For the text-containing cell, return its midpoint in (X, Y) coordinate format. 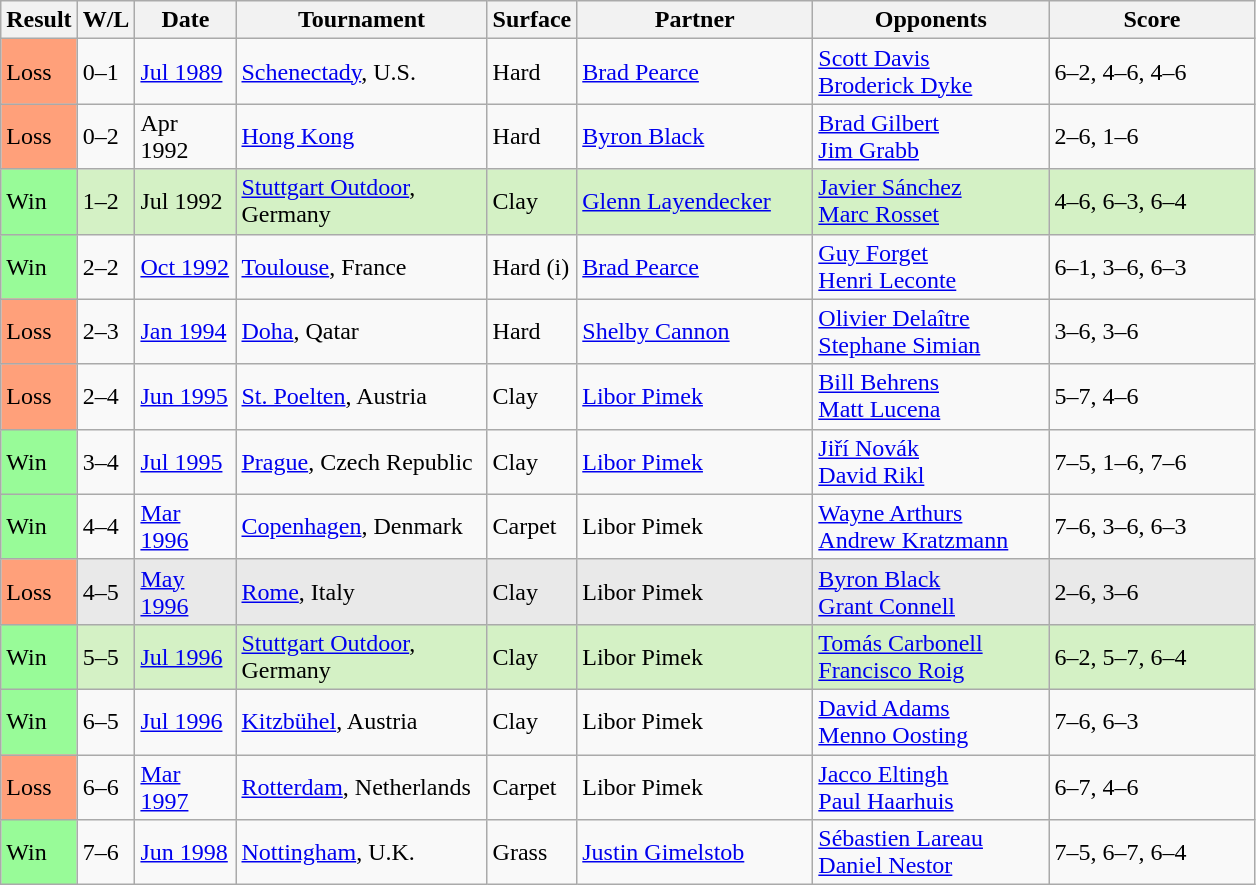
Scott Davis Broderick Dyke (931, 72)
2–3 (106, 332)
Hard (i) (532, 266)
Glenn Layendecker (695, 202)
3–6, 3–6 (1152, 332)
6–7, 4–6 (1152, 786)
Olivier Delaître Stephane Simian (931, 332)
4–6, 6–3, 6–4 (1152, 202)
Shelby Cannon (695, 332)
Grass (532, 852)
Apr 1992 (186, 136)
6–6 (106, 786)
2–2 (106, 266)
Date (186, 20)
Jan 1994 (186, 332)
3–4 (106, 462)
Jun 1998 (186, 852)
Brad Gilbert Jim Grabb (931, 136)
W/L (106, 20)
2–4 (106, 396)
Tomás Carbonell Francisco Roig (931, 656)
Jun 1995 (186, 396)
2–6, 1–6 (1152, 136)
Nottingham, U.K. (362, 852)
Byron Black (695, 136)
Oct 1992 (186, 266)
7–6, 3–6, 6–3 (1152, 526)
Jiří Novák David Rikl (931, 462)
1–2 (106, 202)
2–6, 3–6 (1152, 592)
Jul 1989 (186, 72)
7–6 (106, 852)
David Adams Menno Oosting (931, 722)
Justin Gimelstob (695, 852)
Guy Forget Henri Leconte (931, 266)
Byron Black Grant Connell (931, 592)
Sébastien Lareau Daniel Nestor (931, 852)
Rotterdam, Netherlands (362, 786)
Bill Behrens Matt Lucena (931, 396)
4–4 (106, 526)
Javier Sánchez Marc Rosset (931, 202)
Copenhagen, Denmark (362, 526)
5–7, 4–6 (1152, 396)
Toulouse, France (362, 266)
Schenectady, U.S. (362, 72)
Tournament (362, 20)
Surface (532, 20)
6–1, 3–6, 6–3 (1152, 266)
Mar 1996 (186, 526)
St. Poelten, Austria (362, 396)
Prague, Czech Republic (362, 462)
0–2 (106, 136)
7–5, 6–7, 6–4 (1152, 852)
Doha, Qatar (362, 332)
Rome, Italy (362, 592)
7–5, 1–6, 7–6 (1152, 462)
Result (39, 20)
Score (1152, 20)
Jacco Eltingh Paul Haarhuis (931, 786)
Jul 1995 (186, 462)
Partner (695, 20)
6–2, 5–7, 6–4 (1152, 656)
0–1 (106, 72)
Hong Kong (362, 136)
Wayne Arthurs Andrew Kratzmann (931, 526)
Opponents (931, 20)
5–5 (106, 656)
6–2, 4–6, 4–6 (1152, 72)
Mar 1997 (186, 786)
4–5 (106, 592)
Jul 1992 (186, 202)
6–5 (106, 722)
May 1996 (186, 592)
7–6, 6–3 (1152, 722)
Kitzbühel, Austria (362, 722)
